Return [x, y] of the center of cell containing provided text 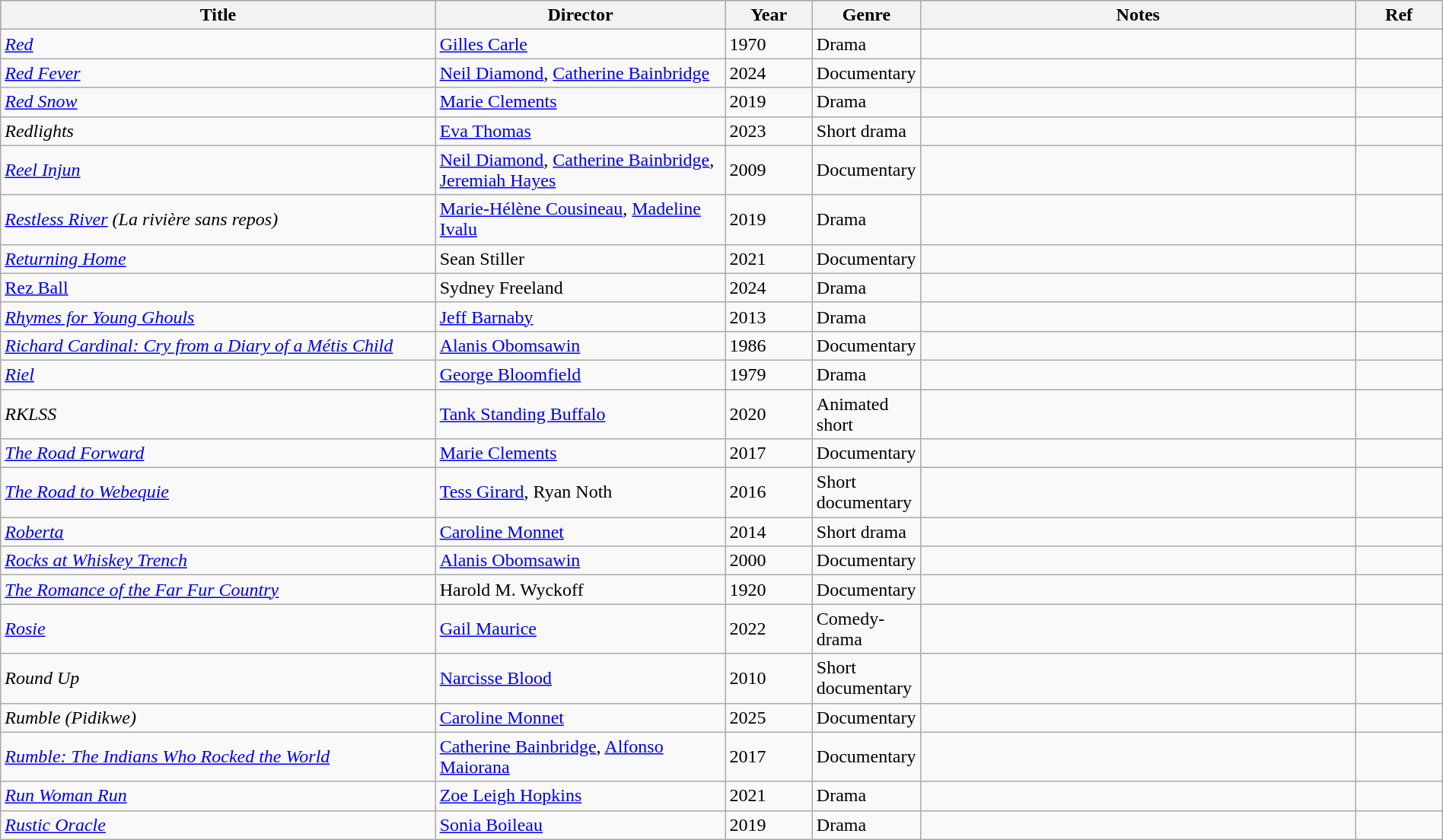
Reel Injun [218, 170]
Zoe Leigh Hopkins [580, 796]
2020 [769, 414]
Harold M. Wyckoff [580, 590]
Rosie [218, 628]
Tank Standing Buffalo [580, 414]
Returning Home [218, 259]
Roberta [218, 532]
2025 [769, 717]
Redlights [218, 131]
1979 [769, 374]
2013 [769, 317]
Riel [218, 374]
Sean Stiller [580, 259]
Neil Diamond, Catherine Bainbridge, Jeremiah Hayes [580, 170]
2000 [769, 561]
Gail Maurice [580, 628]
Rocks at Whiskey Trench [218, 561]
Rustic Oracle [218, 825]
Gilles Carle [580, 44]
1986 [769, 345]
Rez Ball [218, 288]
2010 [769, 679]
Red Snow [218, 102]
Restless River (La rivière sans repos) [218, 219]
2023 [769, 131]
Notes [1139, 15]
1970 [769, 44]
Ref [1399, 15]
Sydney Freeland [580, 288]
RKLSS [218, 414]
Narcisse Blood [580, 679]
The Romance of the Far Fur Country [218, 590]
Year [769, 15]
1920 [769, 590]
The Road to Webequie [218, 493]
The Road Forward [218, 453]
Run Woman Run [218, 796]
Title [218, 15]
Genre [866, 15]
Rumble: The Indians Who Rocked the World [218, 756]
Eva Thomas [580, 131]
Rhymes for Young Ghouls [218, 317]
Comedy-drama [866, 628]
Round Up [218, 679]
Jeff Barnaby [580, 317]
Catherine Bainbridge, Alfonso Maiorana [580, 756]
Tess Girard, Ryan Noth [580, 493]
2014 [769, 532]
2009 [769, 170]
George Bloomfield [580, 374]
Red [218, 44]
2022 [769, 628]
Sonia Boileau [580, 825]
Director [580, 15]
Animated short [866, 414]
Richard Cardinal: Cry from a Diary of a Métis Child [218, 345]
Neil Diamond, Catherine Bainbridge [580, 73]
Red Fever [218, 73]
Rumble (Pidikwe) [218, 717]
2016 [769, 493]
Marie-Hélène Cousineau, Madeline Ivalu [580, 219]
